Detect which cell encompasses the target text, then output its (x, y) center coordinate. 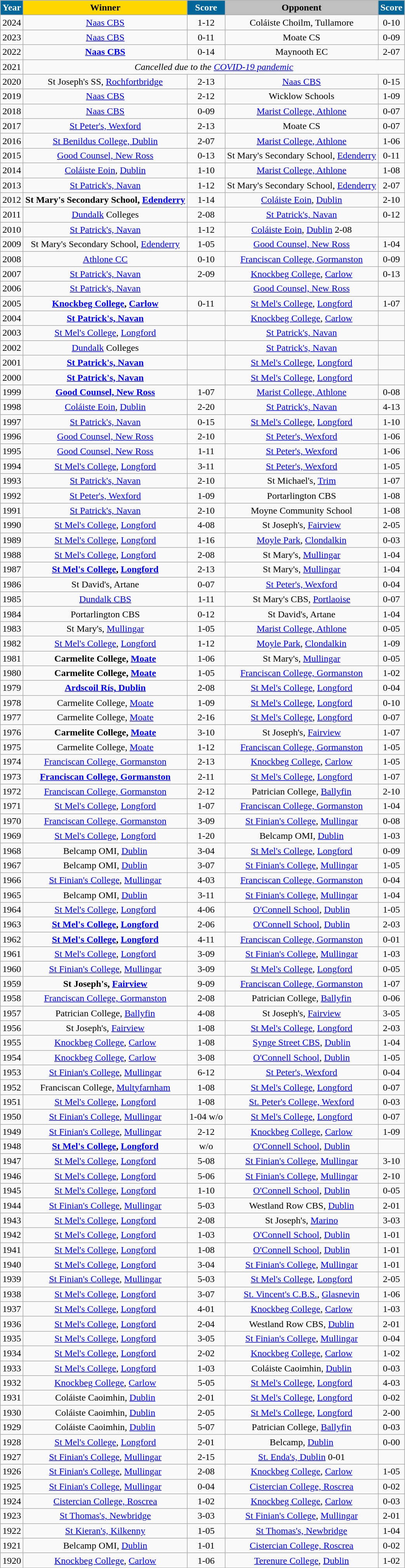
1971 (12, 806)
2-04 (206, 1324)
1978 (12, 703)
2-15 (206, 1457)
1984 (12, 614)
1946 (12, 1176)
4-06 (206, 910)
1924 (12, 1501)
1945 (12, 1191)
1996 (12, 437)
1939 (12, 1279)
1992 (12, 496)
2008 (12, 259)
1927 (12, 1457)
1953 (12, 1072)
1-20 (206, 836)
2023 (12, 37)
1961 (12, 954)
1990 (12, 525)
2017 (12, 126)
1968 (12, 850)
4-11 (206, 939)
2010 (12, 230)
1944 (12, 1206)
1959 (12, 984)
1999 (12, 392)
1997 (12, 422)
2019 (12, 96)
1931 (12, 1398)
Opponent (301, 8)
1967 (12, 865)
1983 (12, 629)
1981 (12, 659)
2-09 (206, 274)
1977 (12, 718)
1926 (12, 1472)
4-01 (206, 1309)
Maynooth EC (301, 52)
1962 (12, 939)
Franciscan College, Multyfarnham (105, 1087)
2002 (12, 348)
1986 (12, 584)
2-16 (206, 718)
2012 (12, 200)
2018 (12, 111)
Dundalk CBS (105, 599)
1933 (12, 1368)
2014 (12, 170)
1-04 w/o (206, 1117)
1987 (12, 570)
1975 (12, 747)
St Joseph's, Marino (301, 1220)
2001 (12, 362)
w/o (206, 1146)
1951 (12, 1102)
1988 (12, 555)
1921 (12, 1545)
2011 (12, 215)
1956 (12, 1028)
Synge Street CBS, Dublin (301, 1043)
St Joseph's SS, Rochfortbridge (105, 82)
1947 (12, 1161)
1-14 (206, 200)
1966 (12, 880)
2015 (12, 155)
Terenure College, Dublin (301, 1560)
2007 (12, 274)
2022 (12, 52)
Winner (105, 8)
2013 (12, 185)
1972 (12, 791)
1940 (12, 1265)
1941 (12, 1250)
2-11 (206, 777)
Coláiste Eoin, Dublin 2-08 (301, 230)
1928 (12, 1442)
1958 (12, 998)
2020 (12, 82)
5-08 (206, 1161)
1925 (12, 1486)
5-07 (206, 1427)
1991 (12, 510)
6-12 (206, 1072)
1982 (12, 643)
St Kieran's, Kilkenny (105, 1531)
1995 (12, 451)
St. Enda's, Dublin 0-01 (301, 1457)
1963 (12, 925)
Wicklow Schools (301, 96)
1979 (12, 688)
1922 (12, 1531)
1929 (12, 1427)
2006 (12, 289)
1960 (12, 969)
1955 (12, 1043)
1965 (12, 895)
1957 (12, 1013)
1952 (12, 1087)
2-00 (391, 1413)
Coláiste Choilm, Tullamore (301, 23)
0-00 (391, 1442)
1973 (12, 777)
St. Vincent's C.B.S., Glasnevin (301, 1294)
1930 (12, 1413)
2021 (12, 67)
St. Peter's College, Wexford (301, 1102)
1942 (12, 1235)
1923 (12, 1516)
2-06 (206, 925)
1937 (12, 1309)
1976 (12, 732)
1954 (12, 1058)
1998 (12, 407)
Year (12, 8)
1920 (12, 1560)
1969 (12, 836)
Athlone CC (105, 259)
1949 (12, 1132)
1943 (12, 1220)
0-14 (206, 52)
2024 (12, 23)
1993 (12, 481)
1950 (12, 1117)
1936 (12, 1324)
2009 (12, 244)
St Mary's CBS, Portlaoise (301, 599)
5-05 (206, 1383)
0-06 (391, 998)
1980 (12, 673)
2000 (12, 377)
1985 (12, 599)
1974 (12, 762)
2-02 (206, 1353)
St Michael's, Trim (301, 481)
2-20 (206, 407)
2016 (12, 141)
1948 (12, 1146)
1-16 (206, 540)
2005 (12, 303)
1935 (12, 1338)
Cancelled due to the COVID-19 pandemic (214, 67)
1938 (12, 1294)
Moyne Community School (301, 510)
1934 (12, 1353)
1932 (12, 1383)
5-06 (206, 1176)
9-09 (206, 984)
1970 (12, 821)
St Benildus College, Dublin (105, 141)
Belcamp, Dublin (301, 1442)
Ardscoil Rís, Dublin (105, 688)
1989 (12, 540)
2004 (12, 318)
1994 (12, 466)
2003 (12, 333)
0-01 (391, 939)
3-08 (206, 1058)
4-13 (391, 407)
1964 (12, 910)
